Search for the cell housing the specified text and yield its [x, y] center coordinate. 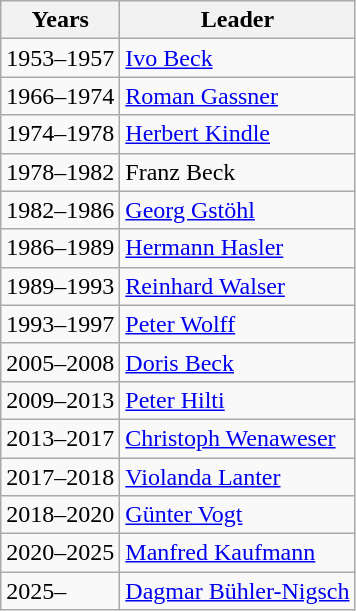
Christoph Wenaweser [238, 438]
2025– [60, 591]
1993–1997 [60, 324]
1966–1974 [60, 96]
Reinhard Walser [238, 286]
1989–1993 [60, 286]
2005–2008 [60, 362]
2018–2020 [60, 515]
Franz Beck [238, 172]
Roman Gassner [238, 96]
1974–1978 [60, 134]
2017–2018 [60, 477]
Doris Beck [238, 362]
Günter Vogt [238, 515]
1982–1986 [60, 210]
Years [60, 20]
Georg Gstöhl [238, 210]
Leader [238, 20]
Peter Hilti [238, 400]
2009–2013 [60, 400]
Herbert Kindle [238, 134]
Manfred Kaufmann [238, 553]
Violanda Lanter [238, 477]
1953–1957 [60, 58]
Hermann Hasler [238, 248]
2013–2017 [60, 438]
Ivo Beck [238, 58]
1978–1982 [60, 172]
Dagmar Bühler-Nigsch [238, 591]
1986–1989 [60, 248]
2020–2025 [60, 553]
Peter Wolff [238, 324]
